Return [x, y] of the center of cell containing provided text 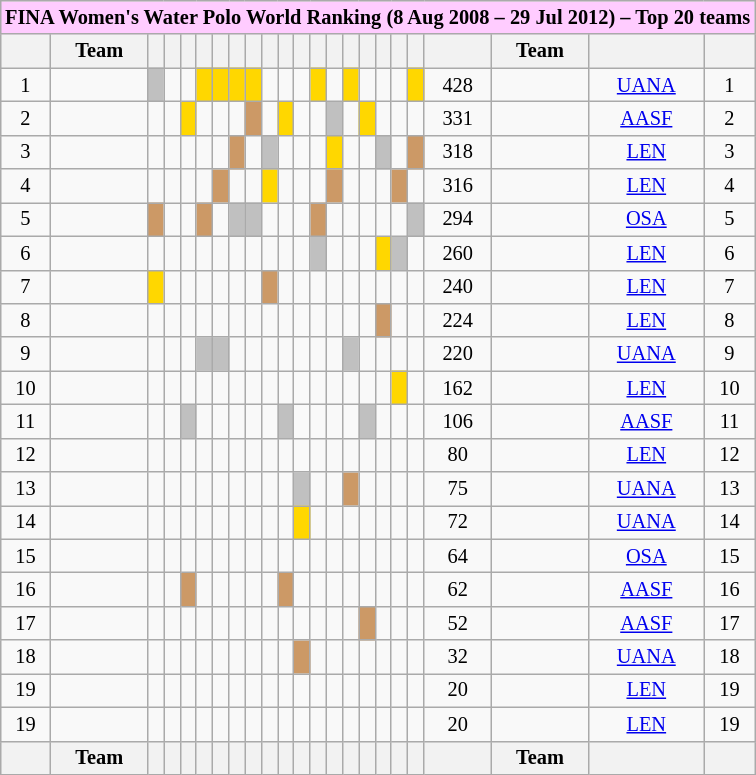
224 [458, 320]
FINA Women's Water Polo World Ranking (8 Aug 2008 – 29 Jul 2012) – Top 20 teams [378, 17]
240 [458, 287]
331 [458, 118]
260 [458, 253]
64 [458, 556]
62 [458, 589]
72 [458, 522]
80 [458, 455]
220 [458, 354]
428 [458, 85]
106 [458, 421]
32 [458, 657]
162 [458, 388]
318 [458, 152]
75 [458, 489]
52 [458, 623]
316 [458, 186]
294 [458, 219]
